Determine the [x, y] coordinate at the center of the cell enclosing the given text.  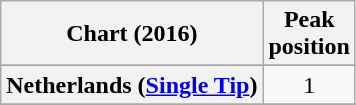
Netherlands (Single Tip) [132, 85]
1 [309, 85]
Peakposition [309, 34]
Chart (2016) [132, 34]
